Output the [X, Y] coordinate of the center of the cell containing the given text.  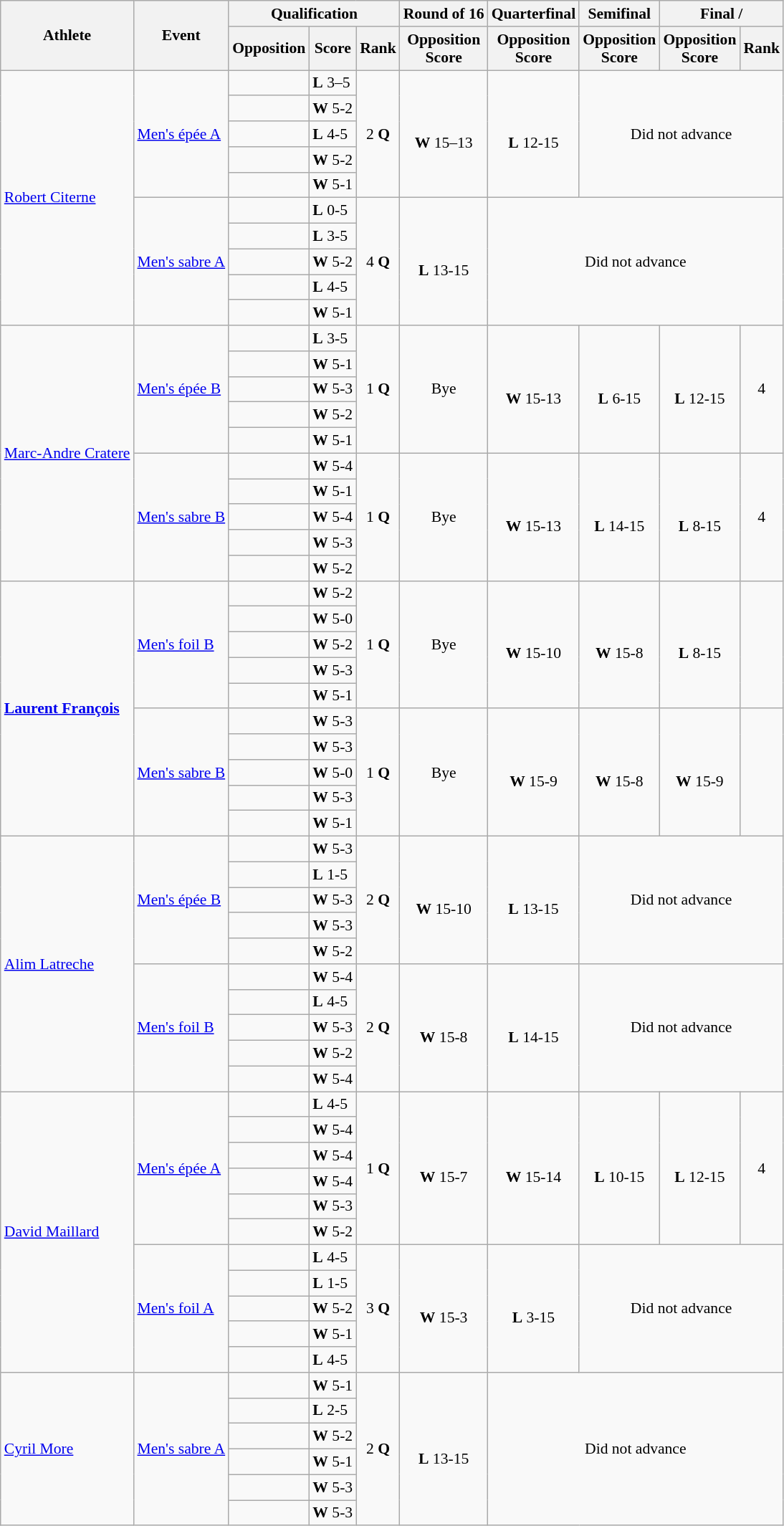
Final / [721, 14]
L 10-15 [619, 1168]
Round of 16 [444, 14]
Men's foil A [181, 1309]
L 0-5 [333, 211]
L 6-15 [619, 389]
W 15-14 [534, 1168]
W 15–13 [444, 134]
Robert Citerne [67, 198]
David Maillard [67, 1232]
W 15-3 [444, 1309]
4 Q [378, 262]
Qualification [314, 14]
Event [181, 36]
W 15-7 [444, 1168]
Semifinal [619, 14]
3 Q [378, 1309]
Opposition [269, 49]
Marc-Andre Cratere [67, 453]
L 3-15 [534, 1309]
Laurent François [67, 708]
Quarterfinal [534, 14]
Alim Latreche [67, 964]
L 3–5 [333, 83]
Athlete [67, 36]
Cyril More [67, 1449]
Score [333, 49]
L 2-5 [333, 1411]
